Detect which cell encompasses the target text, then output its [x, y] center coordinate. 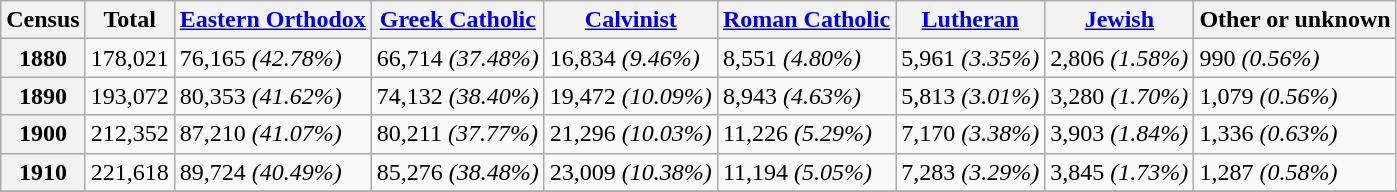
85,276 (38.48%) [458, 172]
87,210 (41.07%) [272, 134]
5,961 (3.35%) [970, 58]
2,806 (1.58%) [1120, 58]
8,943 (4.63%) [806, 96]
193,072 [130, 96]
7,283 (3.29%) [970, 172]
212,352 [130, 134]
178,021 [130, 58]
Census [43, 20]
1910 [43, 172]
1,336 (0.63%) [1295, 134]
Calvinist [630, 20]
76,165 (42.78%) [272, 58]
1880 [43, 58]
Total [130, 20]
21,296 (10.03%) [630, 134]
Greek Catholic [458, 20]
1,287 (0.58%) [1295, 172]
66,714 (37.48%) [458, 58]
74,132 (38.40%) [458, 96]
3,903 (1.84%) [1120, 134]
89,724 (40.49%) [272, 172]
80,353 (41.62%) [272, 96]
3,280 (1.70%) [1120, 96]
990 (0.56%) [1295, 58]
3,845 (1.73%) [1120, 172]
Lutheran [970, 20]
5,813 (3.01%) [970, 96]
11,194 (5.05%) [806, 172]
23,009 (10.38%) [630, 172]
16,834 (9.46%) [630, 58]
7,170 (3.38%) [970, 134]
1,079 (0.56%) [1295, 96]
19,472 (10.09%) [630, 96]
Eastern Orthodox [272, 20]
11,226 (5.29%) [806, 134]
Roman Catholic [806, 20]
8,551 (4.80%) [806, 58]
1900 [43, 134]
Jewish [1120, 20]
1890 [43, 96]
80,211 (37.77%) [458, 134]
Other or unknown [1295, 20]
221,618 [130, 172]
